Output the (x, y) coordinate of the center of the cell containing the given text.  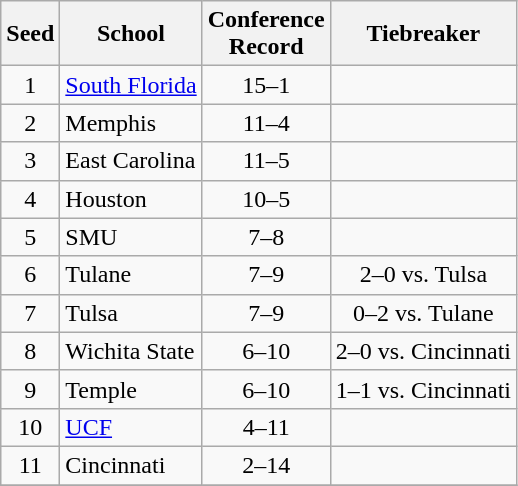
4 (30, 199)
8 (30, 351)
2–0 vs. Cincinnati (423, 351)
6 (30, 275)
2–0 vs. Tulsa (423, 275)
4–11 (266, 427)
Tulane (131, 275)
Temple (131, 389)
15–1 (266, 85)
Tulsa (131, 313)
11–4 (266, 123)
1 (30, 85)
3 (30, 161)
ConferenceRecord (266, 34)
Houston (131, 199)
10 (30, 427)
11–5 (266, 161)
Tiebreaker (423, 34)
1–1 vs. Cincinnati (423, 389)
Memphis (131, 123)
South Florida (131, 85)
Wichita State (131, 351)
UCF (131, 427)
7 (30, 313)
5 (30, 237)
7–8 (266, 237)
11 (30, 465)
0–2 vs. Tulane (423, 313)
Cincinnati (131, 465)
School (131, 34)
Seed (30, 34)
East Carolina (131, 161)
SMU (131, 237)
9 (30, 389)
2 (30, 123)
2–14 (266, 465)
10–5 (266, 199)
